Return [X, Y] of the center of cell containing provided text 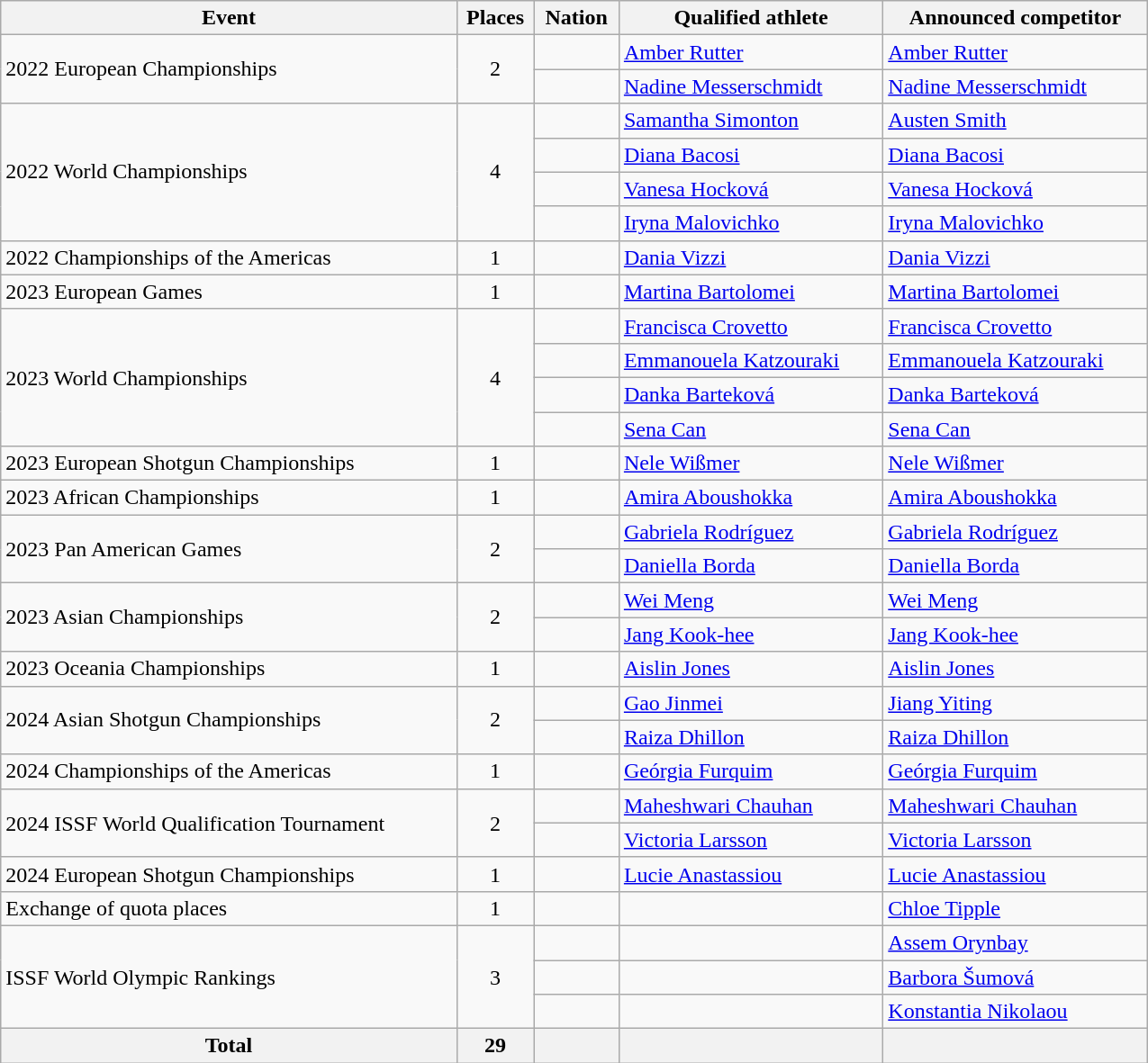
2022 World Championships [229, 172]
Gao Jinmei [751, 703]
Announced competitor [1016, 18]
Event [229, 18]
Austen Smith [1016, 121]
3 [495, 977]
2023 Asian Championships [229, 617]
Total [229, 1046]
Places [495, 18]
Barbora Šumová [1016, 977]
2023 World Championships [229, 377]
2023 Pan American Games [229, 549]
29 [495, 1046]
ISSF World Olympic Rankings [229, 977]
2023 European Games [229, 292]
2024 Asian Shotgun Championships [229, 720]
2023 African Championships [229, 498]
2022 Championships of the Americas [229, 257]
2023 Oceania Championships [229, 669]
Nation [576, 18]
2023 European Shotgun Championships [229, 464]
Exchange of quota places [229, 908]
2024 Championships of the Americas [229, 771]
2024 European Shotgun Championships [229, 874]
Jiang Yiting [1016, 703]
Konstantia Nikolaou [1016, 1012]
2024 ISSF World Qualification Tournament [229, 823]
Chloe Tipple [1016, 908]
Qualified athlete [751, 18]
Samantha Simonton [751, 121]
2022 European Championships [229, 69]
Assem Orynbay [1016, 942]
